Extract the [x, y] coordinate from the center of the cell holding the provided text.  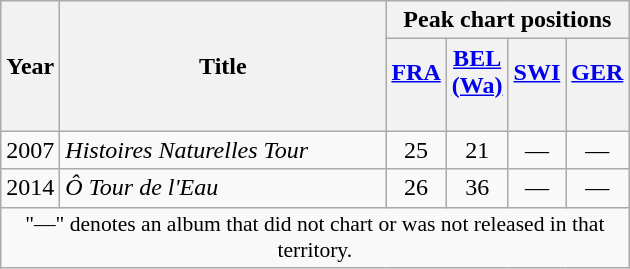
2014 [30, 188]
Peak chart positions [508, 20]
BEL (Wa) [477, 85]
2007 [30, 150]
FRA [416, 85]
26 [416, 188]
Title [223, 66]
SWI [537, 85]
"—" denotes an album that did not chart or was not released in that territory. [315, 238]
Ô Tour de l'Eau [223, 188]
25 [416, 150]
GER [598, 85]
21 [477, 150]
36 [477, 188]
Histoires Naturelles Tour [223, 150]
Year [30, 66]
